Output the (X, Y) coordinate of the center of the cell containing the given text.  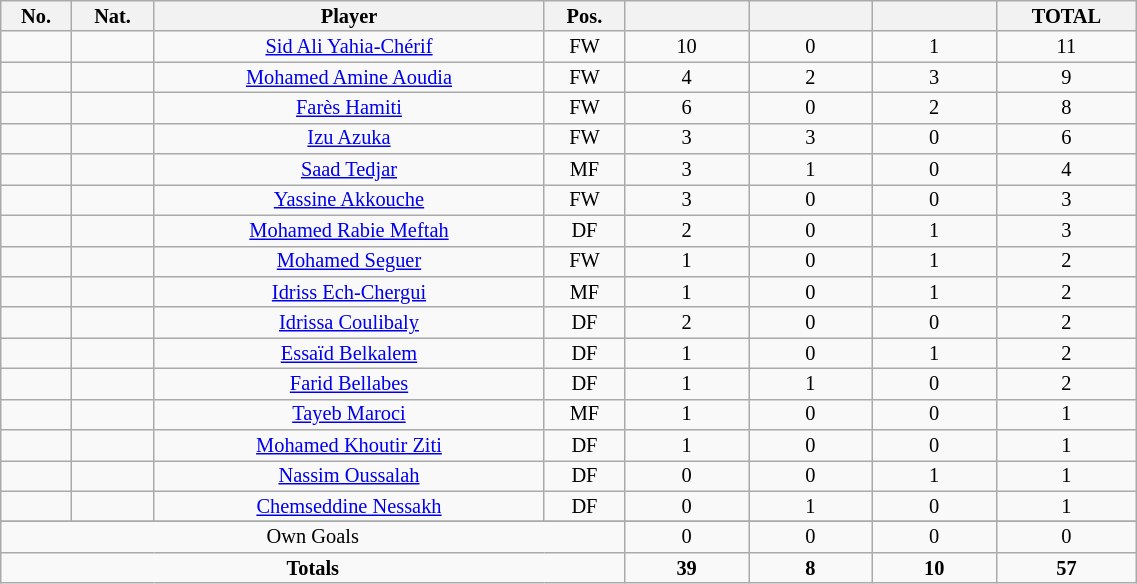
Tayeb Maroci (349, 414)
Mohamed Khoutir Ziti (349, 446)
Yassine Akkouche (349, 200)
Player (349, 16)
Idriss Ech-Chergui (349, 292)
Chemseddine Nessakh (349, 506)
Sid Ali Yahia-Chérif (349, 46)
Nat. (112, 16)
Farid Bellabes (349, 384)
Izu Azuka (349, 138)
Idrissa Coulibaly (349, 322)
Pos. (584, 16)
Mohamed Amine Aoudia (349, 78)
Mohamed Rabie Meftah (349, 230)
39 (687, 568)
Essaïd Belkalem (349, 354)
Nassim Oussalah (349, 476)
Totals (313, 568)
Own Goals (313, 538)
Mohamed Seguer (349, 262)
TOTAL (1066, 16)
No. (36, 16)
11 (1066, 46)
Saad Tedjar (349, 170)
9 (1066, 78)
Farès Hamiti (349, 108)
57 (1066, 568)
